Return [x, y] of the center of cell containing provided text 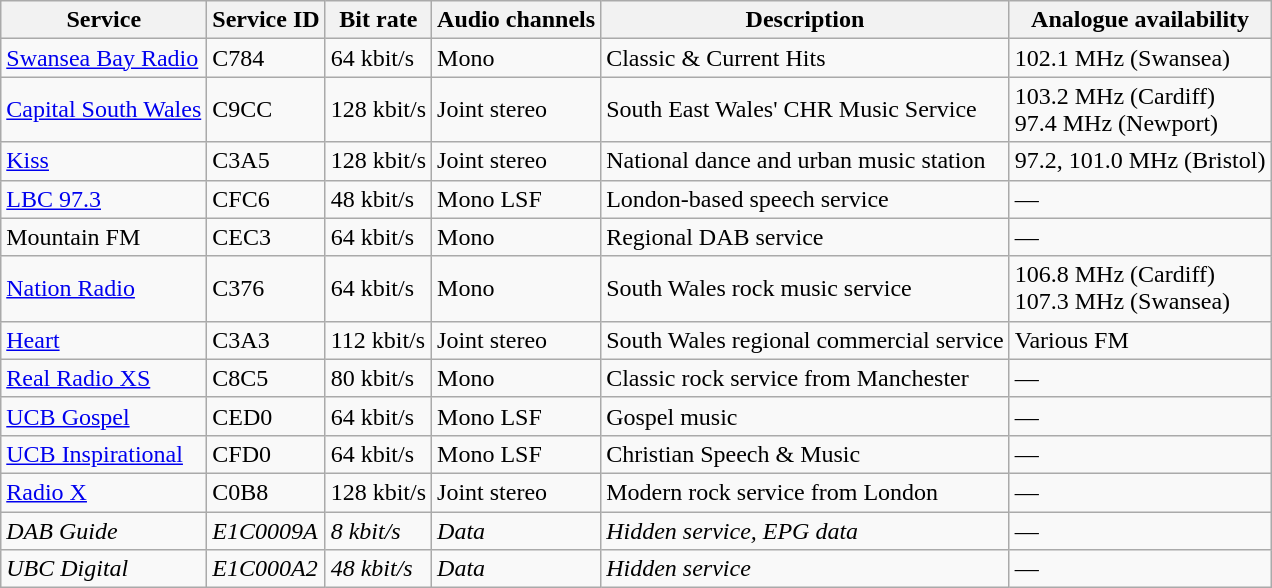
Service ID [266, 20]
C0B8 [266, 492]
Real Radio XS [104, 378]
South East Wales' CHR Music Service [806, 110]
DAB Guide [104, 531]
Gospel music [806, 416]
CEC3 [266, 237]
Audio channels [516, 20]
Regional DAB service [806, 237]
Nation Radio [104, 288]
CED0 [266, 416]
Description [806, 20]
Modern rock service from London [806, 492]
C784 [266, 58]
Hidden service, EPG data [806, 531]
LBC 97.3 [104, 199]
South Wales regional commercial service [806, 340]
C8C5 [266, 378]
Capital South Wales [104, 110]
8 kbit/s [378, 531]
E1C0009A [266, 531]
Hidden service [806, 569]
Kiss [104, 161]
112 kbit/s [378, 340]
Classic rock service from Manchester [806, 378]
C3A5 [266, 161]
Bit rate [378, 20]
102.1 MHz (Swansea) [1140, 58]
Radio X [104, 492]
C3A3 [266, 340]
Mountain FM [104, 237]
Heart [104, 340]
80 kbit/s [378, 378]
UCB Gospel [104, 416]
Analogue availability [1140, 20]
Classic & Current Hits [806, 58]
CFC6 [266, 199]
CFD0 [266, 454]
Various FM [1140, 340]
106.8 MHz (Cardiff)107.3 MHz (Swansea) [1140, 288]
London-based speech service [806, 199]
Christian Speech & Music [806, 454]
103.2 MHz (Cardiff)97.4 MHz (Newport) [1140, 110]
Swansea Bay Radio [104, 58]
97.2, 101.0 MHz (Bristol) [1140, 161]
C9CC [266, 110]
Service [104, 20]
E1C000A2 [266, 569]
C376 [266, 288]
UCB Inspirational [104, 454]
National dance and urban music station [806, 161]
South Wales rock music service [806, 288]
UBC Digital [104, 569]
